Return [X, Y] of the center of cell containing provided text 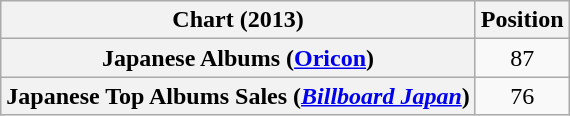
Japanese Albums (Oricon) [238, 58]
76 [522, 96]
Chart (2013) [238, 20]
Japanese Top Albums Sales (Billboard Japan) [238, 96]
Position [522, 20]
87 [522, 58]
